Determine the (x, y) coordinate at the center of the cell enclosing the given text.  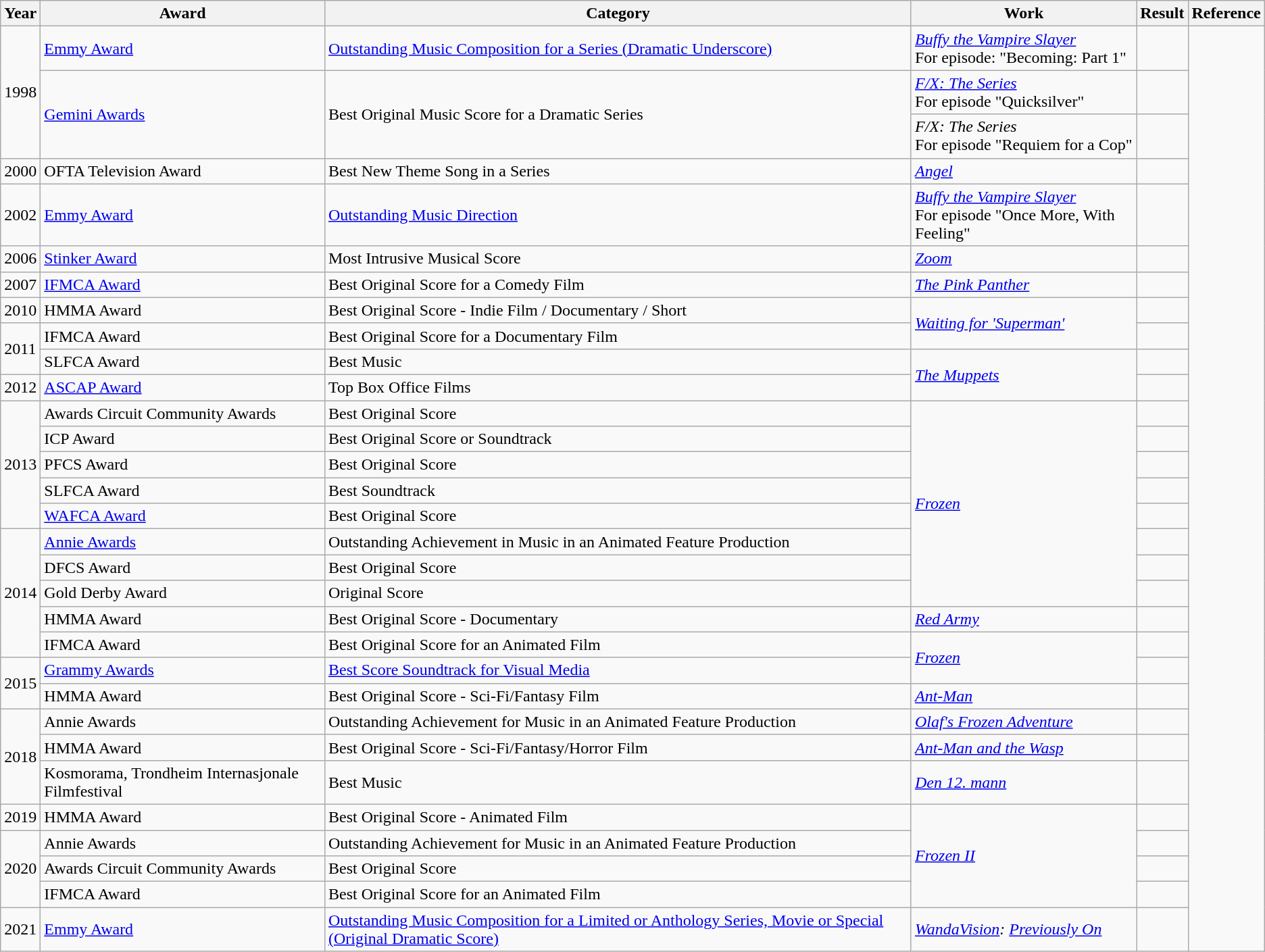
Zoom (1023, 259)
Best Original Score - Sci-Fi/Fantasy/Horror Film (618, 747)
Red Army (1023, 619)
Grammy Awards (182, 670)
Waiting for 'Superman' (1023, 323)
Outstanding Music Composition for a Limited or Anthology Series, Movie or Special (Original Dramatic Score) (618, 930)
Top Box Office Films (618, 387)
Category (618, 14)
2006 (20, 259)
F/X: The Series For episode "Requiem for a Cop" (1023, 136)
Best Original Score - Sci-Fi/Fantasy Film (618, 696)
Best Original Score for a Comedy Film (618, 284)
2012 (20, 387)
Gold Derby Award (182, 593)
2010 (20, 310)
Ant-Man (1023, 696)
Outstanding Achievement in Music in an Animated Feature Production (618, 542)
The Pink Panther (1023, 284)
Best Score Soundtrack for Visual Media (618, 670)
2018 (20, 757)
2015 (20, 683)
ICP Award (182, 439)
OFTA Television Award (182, 171)
DFCS Award (182, 568)
2019 (20, 817)
Award (182, 14)
Stinker Award (182, 259)
Olaf's Frozen Adventure (1023, 722)
Den 12. mann (1023, 782)
Best Original Score - Documentary (618, 619)
Outstanding Music Direction (618, 215)
Best Original Music Score for a Dramatic Series (618, 114)
PFCS Award (182, 465)
Gemini Awards (182, 114)
2014 (20, 593)
Best Original Score for a Documentary Film (618, 336)
Reference (1226, 14)
Best Original Score - Indie Film / Documentary / Short (618, 310)
2007 (20, 284)
ASCAP Award (182, 387)
Result (1162, 14)
Year (20, 14)
WandaVision: Previously On (1023, 930)
WAFCA Award (182, 516)
Frozen II (1023, 855)
Best New Theme Song in a Series (618, 171)
2000 (20, 171)
Best Soundtrack (618, 491)
F/X: The SeriesFor episode "Quicksilver" (1023, 92)
Outstanding Music Composition for a Series (Dramatic Underscore) (618, 49)
Best Original Score - Animated Film (618, 817)
2020 (20, 868)
Kosmorama, Trondheim Internasjonale Filmfestival (182, 782)
2002 (20, 215)
2011 (20, 349)
The Muppets (1023, 374)
2021 (20, 930)
Buffy the Vampire SlayerFor episode: "Becoming: Part 1" (1023, 49)
Most Intrusive Musical Score (618, 259)
Angel (1023, 171)
Best Original Score or Soundtrack (618, 439)
Original Score (618, 593)
2013 (20, 464)
Ant-Man and the Wasp (1023, 747)
Work (1023, 14)
Buffy the Vampire SlayerFor episode "Once More, With Feeling" (1023, 215)
1998 (20, 92)
